Pinpoint the cell where the given text exists, returning its [X, Y] midpoint coordinate. 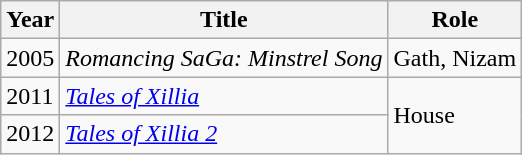
Year [30, 20]
Romancing SaGa: Minstrel Song [224, 58]
House [455, 115]
2012 [30, 134]
Tales of Xillia 2 [224, 134]
Role [455, 20]
2005 [30, 58]
2011 [30, 96]
Tales of Xillia [224, 96]
Title [224, 20]
Gath, Nizam [455, 58]
